From the cell containing the given text, extract its center point as [X, Y] coordinate. 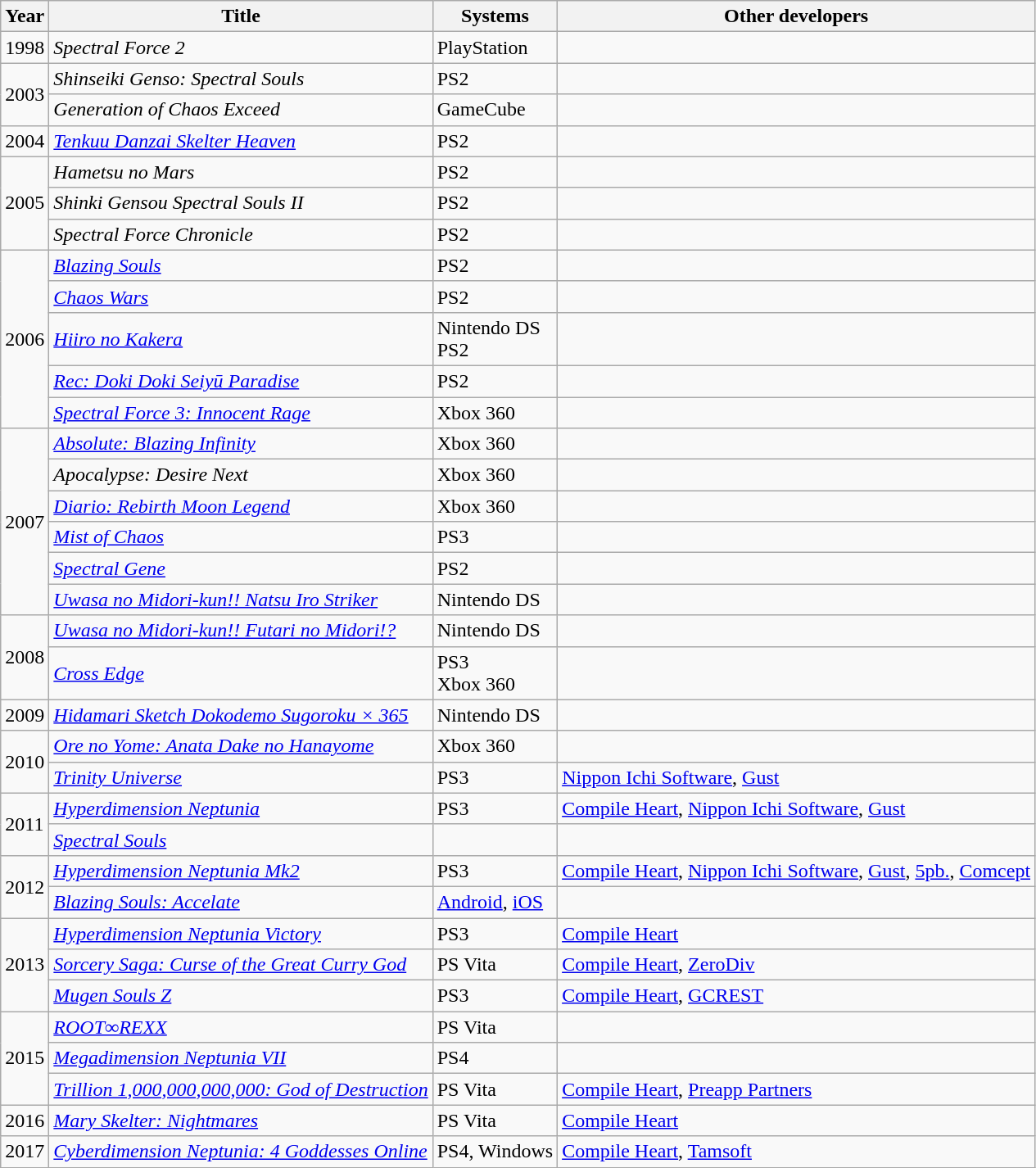
Year [25, 16]
Systems [495, 16]
PlayStation [495, 48]
2017 [25, 1152]
Title [241, 16]
Mary Skelter: Nightmares [241, 1120]
Compile Heart, Nippon Ichi Software, Gust, 5pb., Comcept [796, 871]
Spectral Force 2 [241, 48]
2011 [25, 824]
Hyperdimension Neptunia [241, 808]
Hiiro no Kakera [241, 339]
2010 [25, 762]
Compile Heart, ZeroDiv [796, 965]
Tenkuu Danzai Skelter Heaven [241, 141]
Mist of Chaos [241, 537]
2016 [25, 1120]
Spectral Force 3: Innocent Rage [241, 412]
ROOT∞REXX [241, 1027]
Rec: Doki Doki Seiyū Paradise [241, 381]
Compile Heart, Nippon Ichi Software, Gust [796, 808]
2004 [25, 141]
PS4 [495, 1058]
Compile Heart, Preapp Partners [796, 1089]
Ore no Yome: Anata Dake no Hanayome [241, 746]
2013 [25, 964]
2006 [25, 339]
Generation of Chaos Exceed [241, 110]
Trinity Universe [241, 777]
Uwasa no Midori-kun!! Natsu Iro Striker [241, 600]
Blazing Souls [241, 265]
Compile Heart, Tamsoft [796, 1152]
Compile Heart, GCREST [796, 996]
Trillion 1,000,000,000,000: God of Destruction [241, 1089]
Cyberdimension Neptunia: 4 Goddesses Online [241, 1152]
2007 [25, 522]
Sorcery Saga: Curse of the Great Curry God [241, 965]
Hyperdimension Neptunia Mk2 [241, 871]
1998 [25, 48]
2003 [25, 94]
GameCube [495, 110]
PS3Xbox 360 [495, 673]
Mugen Souls Z [241, 996]
Hyperdimension Neptunia Victory [241, 933]
Diario: Rebirth Moon Legend [241, 506]
Hidamari Sketch Dokodemo Sugoroku × 365 [241, 715]
Spectral Gene [241, 568]
Chaos Wars [241, 297]
2008 [25, 657]
Uwasa no Midori-kun!! Futari no Midori!? [241, 631]
2005 [25, 203]
Other developers [796, 16]
Shinseiki Genso: Spectral Souls [241, 79]
Blazing Souls: Accelate [241, 902]
Android, iOS [495, 902]
Megadimension Neptunia VII [241, 1058]
2015 [25, 1058]
Nintendo DSPS2 [495, 339]
Spectral Force Chronicle [241, 234]
2012 [25, 886]
Nippon Ichi Software, Gust [796, 777]
Cross Edge [241, 673]
Shinki Gensou Spectral Souls II [241, 203]
Hametsu no Mars [241, 172]
2009 [25, 715]
Spectral Souls [241, 840]
PS4, Windows [495, 1152]
Absolute: Blazing Infinity [241, 444]
Apocalypse: Desire Next [241, 475]
